Determine the (X, Y) coordinate at the center of the cell enclosing the given text.  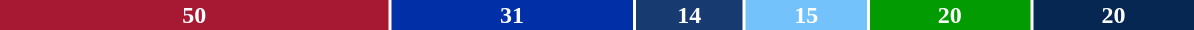
31 (512, 15)
14 (690, 15)
15 (806, 15)
50 (194, 15)
